For the text-containing cell, return its midpoint in (x, y) coordinate format. 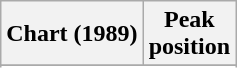
Peakposition (189, 34)
Chart (1989) (72, 34)
